Return [x, y] of the center of cell containing provided text 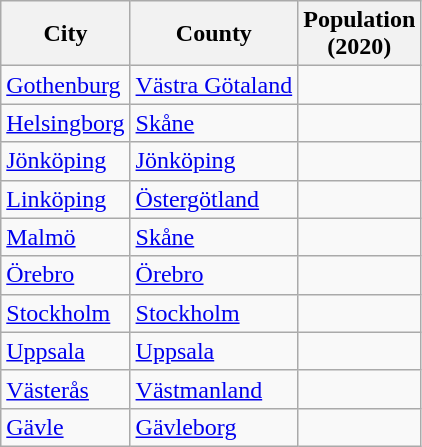
Gävle [66, 427]
Gothenburg [66, 85]
Västerås [66, 389]
Västra Götaland [214, 85]
Helsingborg [66, 123]
Malmö [66, 237]
Population(2020) [360, 34]
County [214, 34]
Linköping [66, 199]
Gävleborg [214, 427]
City [66, 34]
Östergötland [214, 199]
Västmanland [214, 389]
